Extract the (x, y) coordinate from the center of the cell holding the provided text.  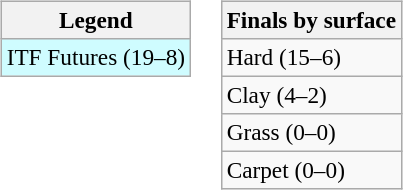
Carpet (0–0) (311, 171)
Clay (4–2) (311, 95)
Finals by surface (311, 20)
Grass (0–0) (311, 133)
Hard (15–6) (311, 57)
ITF Futures (19–8) (96, 57)
Legend (96, 20)
